Extract the (x, y) coordinate from the center of the cell holding the provided text.  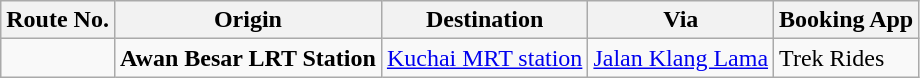
Via (681, 20)
Awan Besar LRT Station (248, 58)
Trek Rides (846, 58)
Origin (248, 20)
Booking App (846, 20)
Route No. (58, 20)
Jalan Klang Lama (681, 58)
Kuchai MRT station (484, 58)
Destination (484, 20)
